Pinpoint the cell where the given text exists, returning its [X, Y] midpoint coordinate. 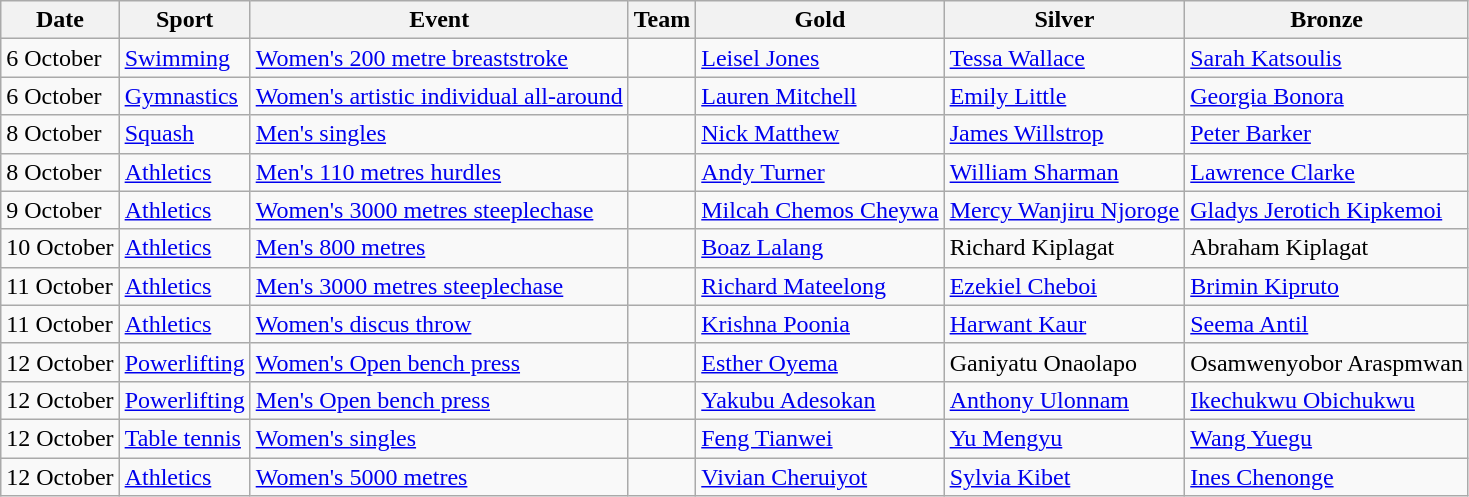
Table tennis [184, 438]
Swimming [184, 58]
Ikechukwu Obichukwu [1327, 400]
Milcah Chemos Cheywa [820, 210]
Gold [820, 20]
Nick Matthew [820, 134]
Richard Mateelong [820, 286]
Men's singles [439, 134]
Mercy Wanjiru Njoroge [1064, 210]
Bronze [1327, 20]
Women's discus throw [439, 324]
Women's Open bench press [439, 362]
Women's singles [439, 438]
Ezekiel Cheboi [1064, 286]
Sarah Katsoulis [1327, 58]
Gymnastics [184, 96]
Richard Kiplagat [1064, 248]
Gladys Jerotich Kipkemoi [1327, 210]
Lauren Mitchell [820, 96]
Tessa Wallace [1064, 58]
Squash [184, 134]
Leisel Jones [820, 58]
Event [439, 20]
Team [662, 20]
Men's 3000 metres steeplechase [439, 286]
Harwant Kaur [1064, 324]
9 October [60, 210]
Vivian Cheruiyot [820, 477]
10 October [60, 248]
Ganiyatu Onaolapo [1064, 362]
Boaz Lalang [820, 248]
Georgia Bonora [1327, 96]
Emily Little [1064, 96]
Krishna Poonia [820, 324]
Men's Open bench press [439, 400]
James Willstrop [1064, 134]
Women's artistic individual all-around [439, 96]
Men's 110 metres hurdles [439, 172]
Seema Antil [1327, 324]
Abraham Kiplagat [1327, 248]
Brimin Kipruto [1327, 286]
Yu Mengyu [1064, 438]
Men's 800 metres [439, 248]
Women's 5000 metres [439, 477]
Yakubu Adesokan [820, 400]
Wang Yuegu [1327, 438]
Feng Tianwei [820, 438]
William Sharman [1064, 172]
Women's 200 metre breaststroke [439, 58]
Ines Chenonge [1327, 477]
Sylvia Kibet [1064, 477]
Esther Oyema [820, 362]
Silver [1064, 20]
Date [60, 20]
Sport [184, 20]
Women's 3000 metres steeplechase [439, 210]
Lawrence Clarke [1327, 172]
Peter Barker [1327, 134]
Andy Turner [820, 172]
Anthony Ulonnam [1064, 400]
Osamwenyobor Araspmwan [1327, 362]
